Detect which cell encompasses the target text, then output its [X, Y] center coordinate. 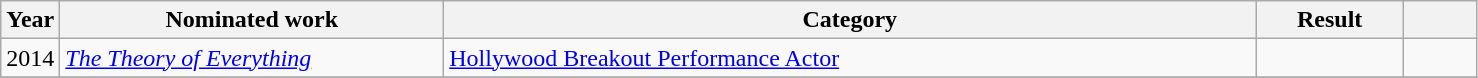
Result [1330, 20]
2014 [30, 58]
Hollywood Breakout Performance Actor [850, 58]
Year [30, 20]
Category [850, 20]
The Theory of Everything [252, 58]
Nominated work [252, 20]
